Pinpoint the cell where the given text exists, returning its [x, y] midpoint coordinate. 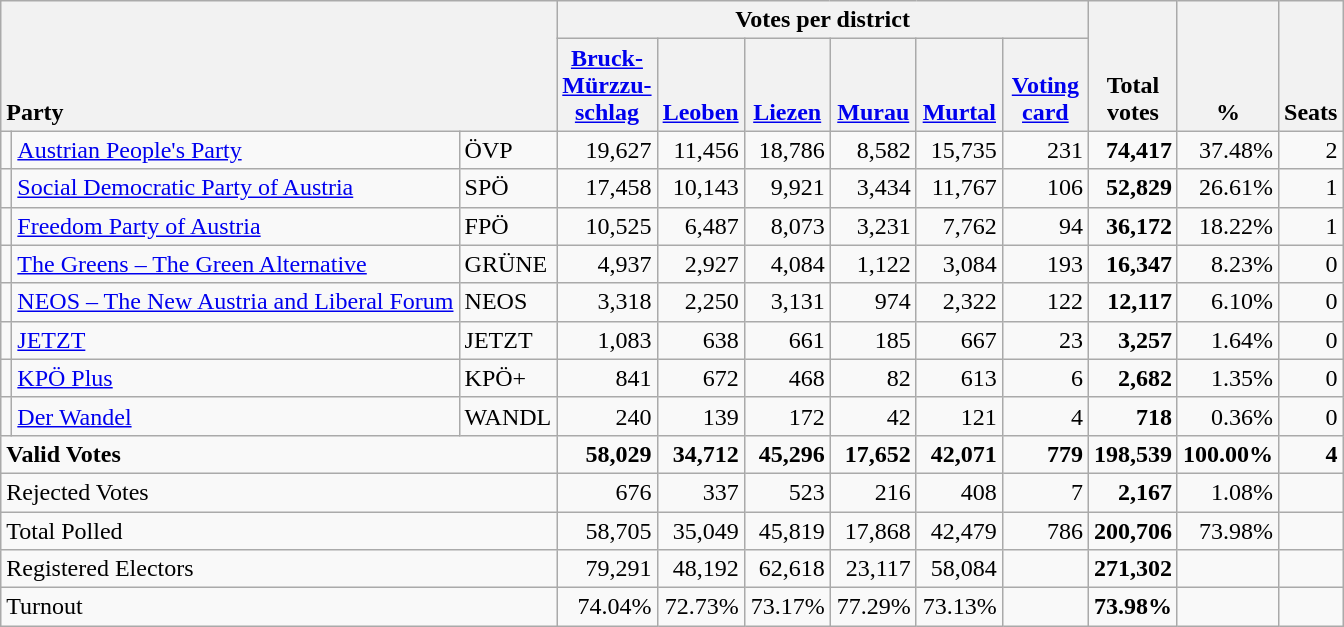
7,762 [959, 226]
Votes per district [823, 20]
58,084 [959, 569]
3,318 [607, 302]
36,172 [1132, 226]
779 [1045, 454]
6.10% [1228, 302]
37.48% [1228, 150]
8,073 [787, 226]
1,122 [873, 264]
121 [959, 416]
672 [700, 378]
74.04% [607, 607]
1,083 [607, 340]
Social Democratic Party of Austria [236, 188]
1.35% [1228, 378]
0.36% [1228, 416]
79,291 [607, 569]
GRÜNE [508, 264]
Murau [873, 85]
10,143 [700, 188]
468 [787, 378]
4,084 [787, 264]
45,819 [787, 531]
Registered Electors [279, 569]
Bruck-Mürzzu-schlag [607, 85]
3,084 [959, 264]
786 [1045, 531]
Party [279, 66]
Valid Votes [279, 454]
661 [787, 340]
17,868 [873, 531]
23,117 [873, 569]
42,071 [959, 454]
FPÖ [508, 226]
216 [873, 492]
139 [700, 416]
2 [1311, 150]
35,049 [700, 531]
2,167 [1132, 492]
62,618 [787, 569]
193 [1045, 264]
4,937 [607, 264]
100.00% [1228, 454]
The Greens – The Green Alternative [236, 264]
6 [1045, 378]
3,131 [787, 302]
Rejected Votes [279, 492]
42 [873, 416]
2,322 [959, 302]
SPÖ [508, 188]
841 [607, 378]
974 [873, 302]
17,652 [873, 454]
1.64% [1228, 340]
718 [1132, 416]
240 [607, 416]
17,458 [607, 188]
% [1228, 66]
10,525 [607, 226]
52,829 [1132, 188]
8.23% [1228, 264]
23 [1045, 340]
KPÖ+ [508, 378]
73.13% [959, 607]
48,192 [700, 569]
Austrian People's Party [236, 150]
523 [787, 492]
45,296 [787, 454]
15,735 [959, 150]
NEOS [508, 302]
94 [1045, 226]
3,257 [1132, 340]
8,582 [873, 150]
231 [1045, 150]
58,029 [607, 454]
6,487 [700, 226]
122 [1045, 302]
2,250 [700, 302]
337 [700, 492]
Freedom Party of Austria [236, 226]
7 [1045, 492]
18.22% [1228, 226]
72.73% [700, 607]
73.17% [787, 607]
11,456 [700, 150]
2,927 [700, 264]
77.29% [873, 607]
26.61% [1228, 188]
Der Wandel [236, 416]
12,117 [1132, 302]
82 [873, 378]
16,347 [1132, 264]
ÖVP [508, 150]
185 [873, 340]
Total Polled [279, 531]
11,767 [959, 188]
Liezen [787, 85]
638 [700, 340]
34,712 [700, 454]
74,417 [1132, 150]
Turnout [279, 607]
Seats [1311, 66]
613 [959, 378]
NEOS – The New Austria and Liberal Forum [236, 302]
676 [607, 492]
106 [1045, 188]
WANDL [508, 416]
200,706 [1132, 531]
Leoben [700, 85]
2,682 [1132, 378]
172 [787, 416]
1.08% [1228, 492]
Totalvotes [1132, 66]
9,921 [787, 188]
Votingcard [1045, 85]
58,705 [607, 531]
19,627 [607, 150]
198,539 [1132, 454]
3,231 [873, 226]
18,786 [787, 150]
667 [959, 340]
42,479 [959, 531]
3,434 [873, 188]
KPÖ Plus [236, 378]
271,302 [1132, 569]
Murtal [959, 85]
408 [959, 492]
